Scan for the cell matching the given text and deliver its [X, Y] coordinate at center. 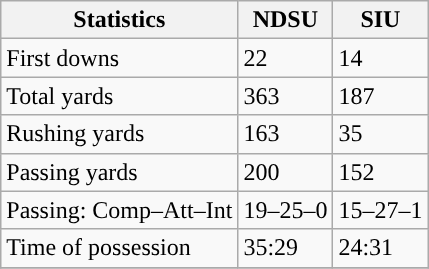
152 [380, 172]
14 [380, 58]
163 [286, 134]
19–25–0 [286, 210]
Total yards [120, 96]
363 [286, 96]
Passing: Comp–Att–Int [120, 210]
Statistics [120, 20]
First downs [120, 58]
SIU [380, 20]
Rushing yards [120, 134]
24:31 [380, 248]
15–27–1 [380, 210]
35 [380, 134]
Time of possession [120, 248]
200 [286, 172]
NDSU [286, 20]
Passing yards [120, 172]
187 [380, 96]
22 [286, 58]
35:29 [286, 248]
